Scan for the cell matching the given text and deliver its [X, Y] coordinate at center. 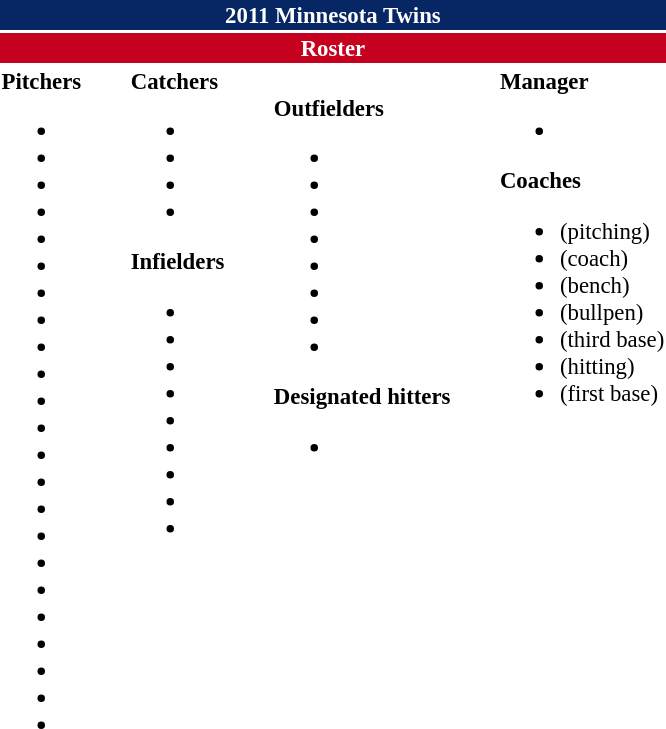
2011 Minnesota Twins [333, 15]
Roster [333, 48]
